Locate the cell with the specified text and output its (x, y) center coordinate. 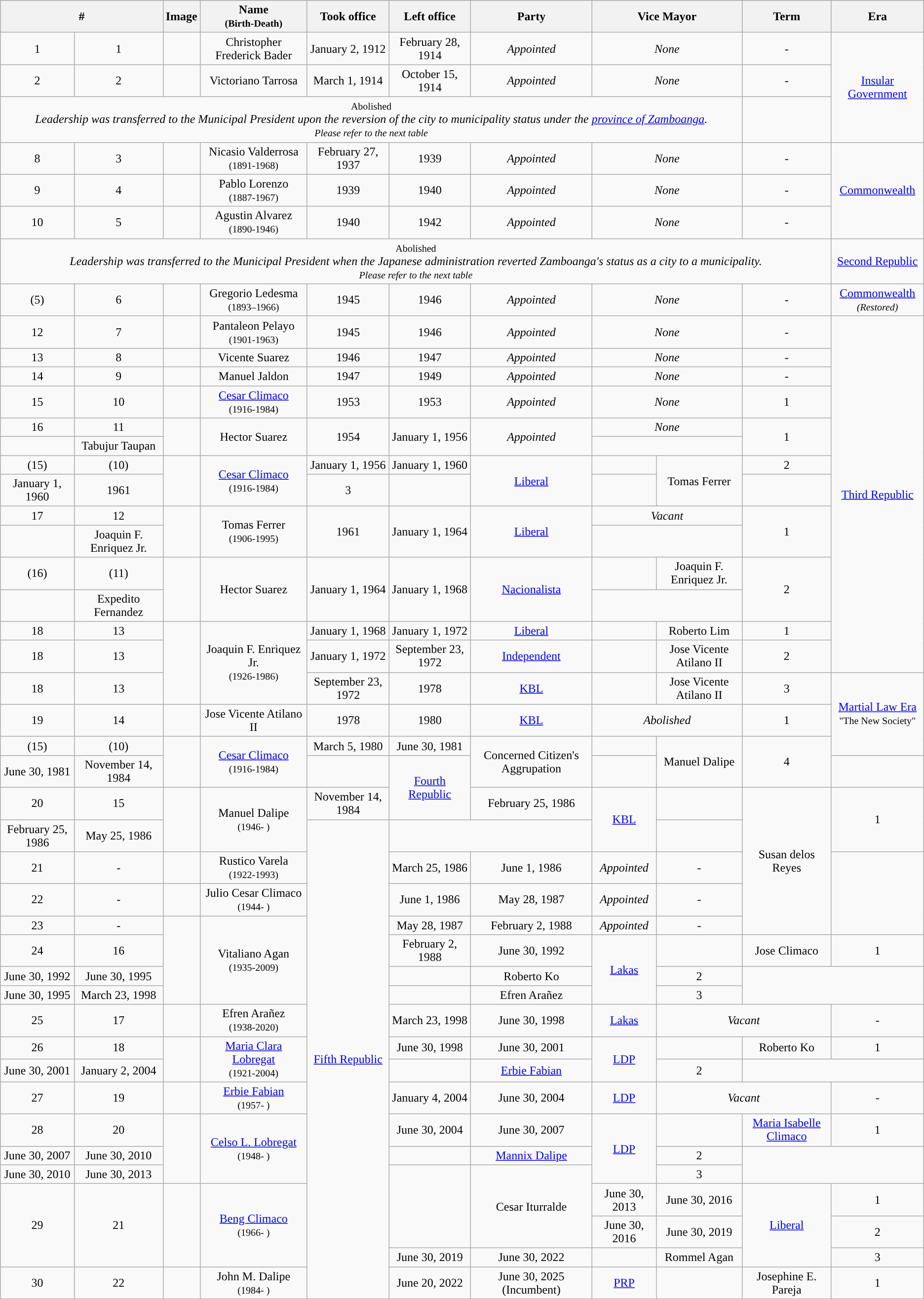
Vice Mayor (667, 17)
7 (118, 332)
6 (118, 300)
Maria Isabelle Climaco (787, 1130)
Insular Government (878, 87)
29 (38, 1225)
Fourth Republic (429, 787)
Agustin Alvarez(1890-1946) (254, 222)
26 (38, 1048)
Manuel Jaldon (254, 376)
Left office (429, 17)
Rustico Varela(1922-1993) (254, 868)
11 (118, 427)
Efren Arañez(1938-2020) (254, 1021)
Third Republic (878, 494)
June 20, 2022 (429, 1282)
October 15, 1914 (429, 81)
Concerned Citizen's Aggrupation (531, 762)
Susan delos Reyes (787, 861)
23 (38, 925)
Era (878, 17)
Josephine E. Pareja (787, 1282)
Joaquin F. Enriquez Jr.(1926-1986) (254, 663)
Manuel Dalipe(1946- ) (254, 819)
June 30, 2022 (531, 1257)
Victoriano Tarrosa (254, 81)
28 (38, 1130)
5 (118, 222)
Tabujur Taupan (118, 446)
Tomas Ferrer(1906-1995) (254, 532)
1954 (347, 437)
March 5, 1980 (347, 746)
March 1, 1914 (347, 81)
Second Republic (878, 261)
June 30, 2025 (Incumbent) (531, 1282)
(5) (38, 300)
Commonwealth(Restored) (878, 300)
Martial Law Era"The New Society" (878, 714)
Erbie Fabian (531, 1070)
Vicente Suarez (254, 357)
(16) (38, 573)
PRP (624, 1282)
Maria Clara Lobregat(1921-2004) (254, 1059)
Fifth Republic (347, 1059)
Abolished (667, 721)
# (82, 17)
Nicasio Valderrosa(1891-1968) (254, 158)
30 (38, 1282)
Erbie Fabian(1957- ) (254, 1098)
Name (Birth-Death) (254, 17)
Tomas Ferrer (699, 481)
March 25, 1986 (429, 868)
January 4, 2004 (429, 1098)
Commonwealth (878, 191)
February 27, 1937 (347, 158)
Nacionalista (531, 589)
Independent (531, 656)
Beng Climaco(1966- ) (254, 1225)
Pantaleon Pelayo(1901-1963) (254, 332)
27 (38, 1098)
Vitaliano Agan(1935-2009) (254, 960)
24 (38, 951)
Rommel Agan (699, 1257)
January 2, 2004 (118, 1070)
Expedito Fernandez (118, 605)
25 (38, 1021)
Roberto Lim (699, 631)
Pablo Lorenzo(1887-1967) (254, 191)
Efren Arañez (531, 995)
Cesar Iturralde (531, 1206)
Celso L. Lobregat(1948- ) (254, 1149)
Image (182, 17)
Jose Climaco (787, 951)
1949 (429, 376)
Mannix Dalipe (531, 1155)
1942 (429, 222)
(11) (118, 573)
John M. Dalipe(1984- ) (254, 1282)
1980 (429, 721)
January 2, 1912 (347, 48)
Term (787, 17)
Manuel Dalipe (699, 762)
Julio Cesar Climaco(1944- ) (254, 900)
May 25, 1986 (118, 835)
February 28, 1914 (429, 48)
Christopher Frederick Bader (254, 48)
Gregorio Ledesma(1893–1966) (254, 300)
Party (531, 17)
Took office (347, 17)
